Search for the cell housing the specified text and yield its (X, Y) center coordinate. 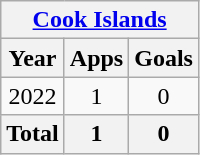
Apps (96, 58)
Goals (164, 58)
Year (33, 58)
2022 (33, 96)
Total (33, 134)
Cook Islands (100, 20)
